Search for the cell housing the specified text and yield its (x, y) center coordinate. 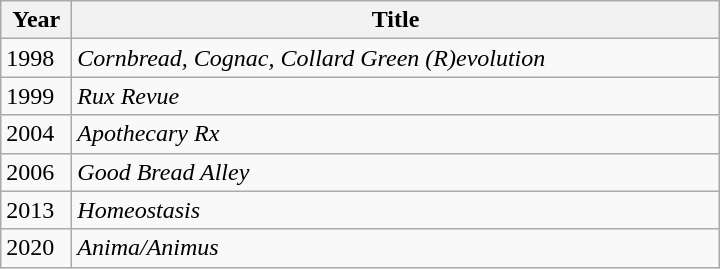
Apothecary Rx (396, 134)
1999 (36, 96)
Year (36, 20)
2013 (36, 210)
2004 (36, 134)
Anima/Animus (396, 248)
Good Bread Alley (396, 172)
2006 (36, 172)
Cornbread, Cognac, Collard Green (R)evolution (396, 58)
Title (396, 20)
2020 (36, 248)
1998 (36, 58)
Homeostasis (396, 210)
Rux Revue (396, 96)
